Output the (x, y) coordinate of the center of the cell containing the given text.  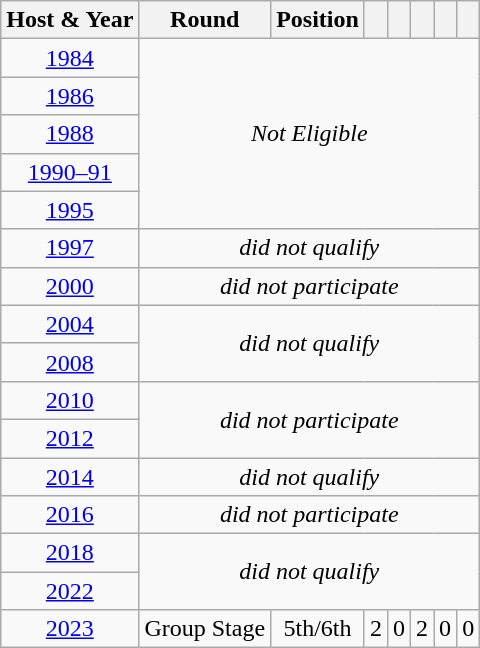
2023 (70, 629)
1995 (70, 210)
Position (318, 20)
Group Stage (205, 629)
2018 (70, 553)
2012 (70, 438)
1986 (70, 96)
2008 (70, 362)
2010 (70, 400)
Host & Year (70, 20)
1984 (70, 58)
1997 (70, 248)
1988 (70, 134)
Not Eligible (310, 134)
1990–91 (70, 172)
2016 (70, 515)
2004 (70, 324)
5th/6th (318, 629)
2022 (70, 591)
2014 (70, 477)
Round (205, 20)
2000 (70, 286)
